Extract the [x, y] coordinate from the center of the cell holding the provided text.  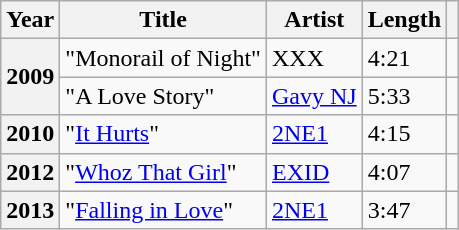
Year [30, 20]
"Whoz That Girl" [164, 172]
"Falling in Love" [164, 210]
2009 [30, 77]
Gavy NJ [314, 96]
2010 [30, 134]
"Monorail of Night" [164, 58]
Artist [314, 20]
5:33 [404, 96]
4:07 [404, 172]
Length [404, 20]
4:15 [404, 134]
"A Love Story" [164, 96]
"It Hurts" [164, 134]
2013 [30, 210]
4:21 [404, 58]
3:47 [404, 210]
XXX [314, 58]
2012 [30, 172]
EXID [314, 172]
Title [164, 20]
